Scan for the cell matching the given text and deliver its [x, y] coordinate at center. 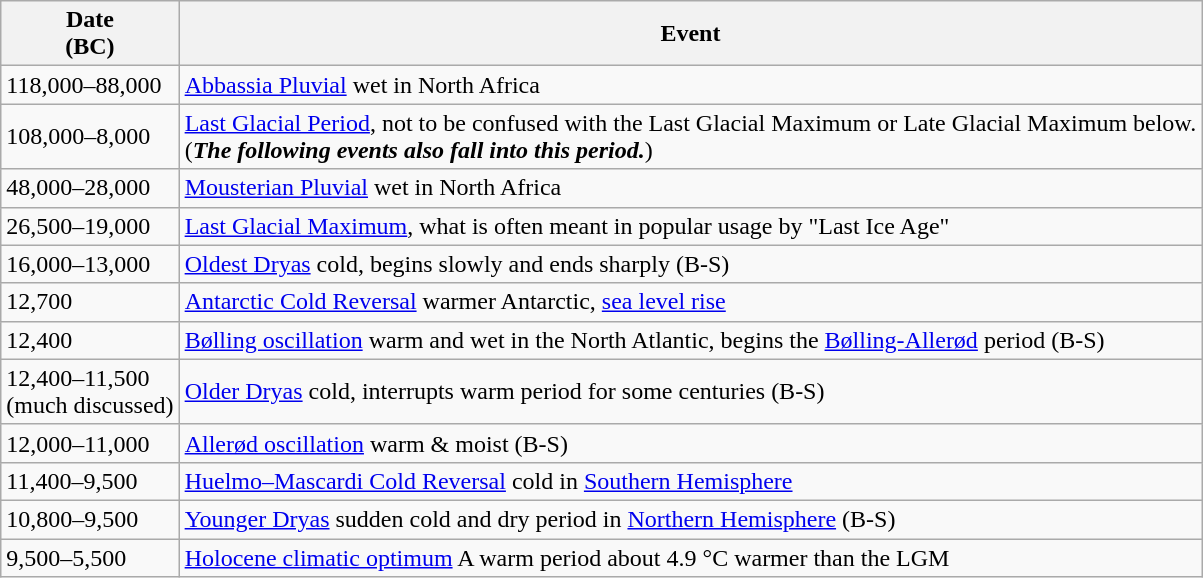
10,800–9,500 [90, 519]
108,000–8,000 [90, 136]
Holocene climatic optimum A warm period about 4.9 °C warmer than the LGM [690, 557]
Last Glacial Maximum, what is often meant in popular usage by "Last Ice Age" [690, 226]
Bølling oscillation warm and wet in the North Atlantic, begins the Bølling-Allerød period (B-S) [690, 340]
Date(BC) [90, 34]
Allerød oscillation warm & moist (B-S) [690, 443]
Older Dryas cold, interrupts warm period for some centuries (B-S) [690, 392]
Mousterian Pluvial wet in North Africa [690, 188]
12,400 [90, 340]
118,000–88,000 [90, 85]
Antarctic Cold Reversal warmer Antarctic, sea level rise [690, 302]
48,000–28,000 [90, 188]
Abbassia Pluvial wet in North Africa [690, 85]
Younger Dryas sudden cold and dry period in Northern Hemisphere (B-S) [690, 519]
9,500–5,500 [90, 557]
12,400–11,500 (much discussed) [90, 392]
12,700 [90, 302]
12,000–11,000 [90, 443]
Oldest Dryas cold, begins slowly and ends sharply (B-S) [690, 264]
11,400–9,500 [90, 481]
16,000–13,000 [90, 264]
Huelmo–Mascardi Cold Reversal cold in Southern Hemisphere [690, 481]
Event [690, 34]
26,500–19,000 [90, 226]
